Extract the [X, Y] coordinate from the center of the cell holding the provided text.  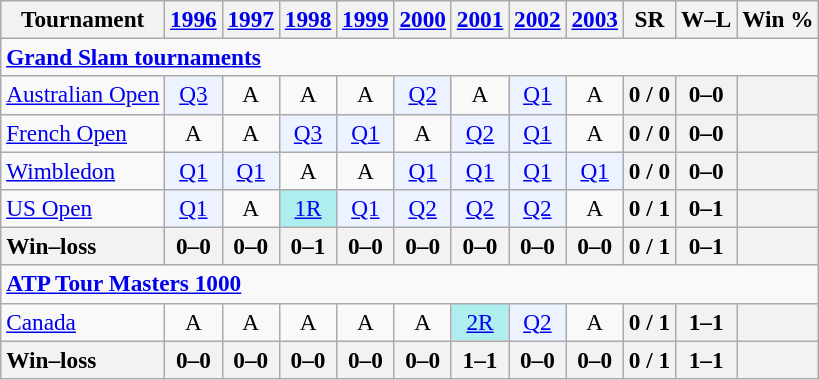
Tournament [83, 19]
Canada [83, 322]
French Open [83, 133]
Australian Open [83, 95]
Wimbledon [83, 170]
2R [480, 322]
W–L [706, 19]
1R [308, 208]
US Open [83, 208]
Win % [778, 19]
SR [649, 19]
1998 [308, 19]
2000 [422, 19]
2001 [480, 19]
1999 [366, 19]
2003 [594, 19]
2002 [538, 19]
ATP Tour Masters 1000 [410, 284]
1997 [250, 19]
Grand Slam tournaments [410, 57]
1996 [194, 19]
